Capture the cell that displays the provided text and extract its [X, Y] central coordinate. 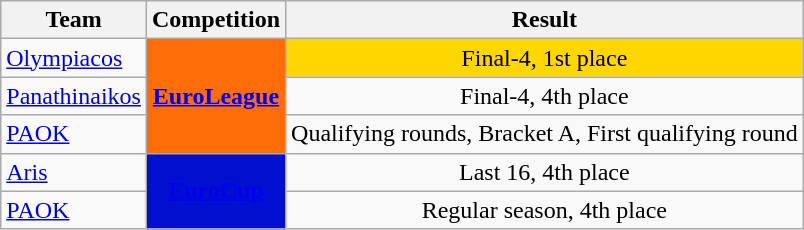
Last 16, 4th place [545, 172]
Olympiacos [74, 58]
Final-4, 4th place [545, 96]
EuroLeague [216, 96]
Panathinaikos [74, 96]
Final-4, 1st place [545, 58]
Qualifying rounds, Bracket A, First qualifying round [545, 134]
Result [545, 20]
Regular season, 4th place [545, 210]
Aris [74, 172]
Team [74, 20]
EuroCup [216, 191]
Competition [216, 20]
